Locate the cell with the specified text and output its (x, y) center coordinate. 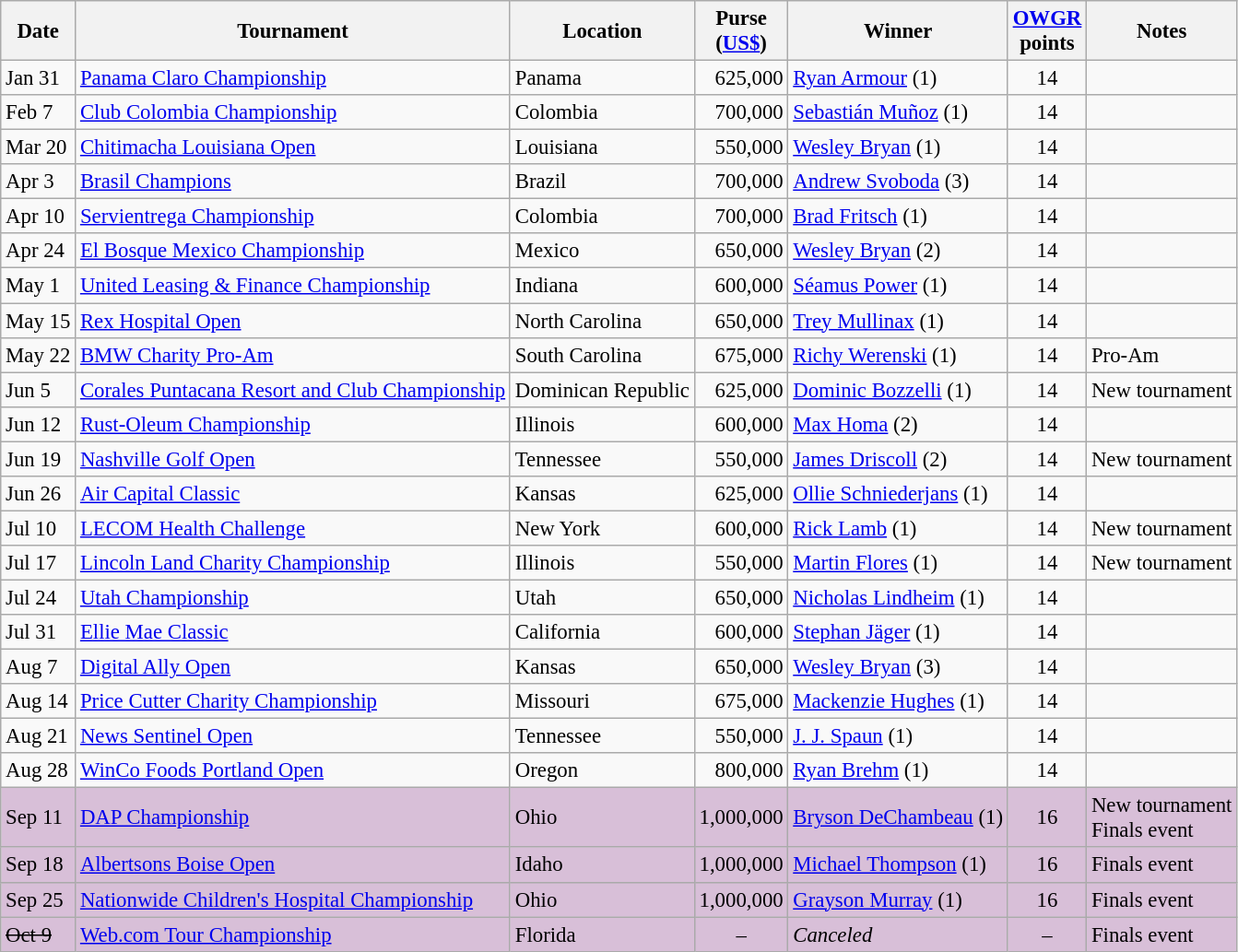
Oregon (602, 770)
Panama (602, 78)
Ellie Mae Classic (293, 632)
Corales Puntacana Resort and Club Championship (293, 390)
United Leasing & Finance Championship (293, 286)
Canceled (898, 934)
Brasil Champions (293, 182)
Nashville Golf Open (293, 459)
Jun 12 (39, 424)
New tournamentFinals event (1161, 818)
Dominic Bozzelli (1) (898, 390)
Apr 3 (39, 182)
Michael Thompson (1) (898, 865)
Max Homa (2) (898, 424)
Séamus Power (1) (898, 286)
OWGRpoints (1047, 31)
Sebastián Muñoz (1) (898, 112)
Trey Mullinax (1) (898, 321)
J. J. Spaun (1) (898, 736)
Rust-Oleum Championship (293, 424)
Wesley Bryan (3) (898, 667)
Jul 31 (39, 632)
May 22 (39, 355)
May 15 (39, 321)
Andrew Svoboda (3) (898, 182)
Indiana (602, 286)
Date (39, 31)
DAP Championship (293, 818)
Mackenzie Hughes (1) (898, 701)
Jun 5 (39, 390)
Sep 18 (39, 865)
Florida (602, 934)
Jul 24 (39, 597)
New York (602, 528)
Aug 7 (39, 667)
Aug 28 (39, 770)
California (602, 632)
South Carolina (602, 355)
BMW Charity Pro-Am (293, 355)
Bryson DeChambeau (1) (898, 818)
News Sentinel Open (293, 736)
Richy Werenski (1) (898, 355)
Digital Ally Open (293, 667)
Dominican Republic (602, 390)
WinCo Foods Portland Open (293, 770)
LECOM Health Challenge (293, 528)
Jan 31 (39, 78)
Aug 21 (39, 736)
Nationwide Children's Hospital Championship (293, 899)
Mexico (602, 252)
Jun 26 (39, 494)
Panama Claro Championship (293, 78)
Louisiana (602, 147)
Club Colombia Championship (293, 112)
Apr 24 (39, 252)
North Carolina (602, 321)
Ryan Brehm (1) (898, 770)
Brad Fritsch (1) (898, 217)
May 1 (39, 286)
Brazil (602, 182)
Jun 19 (39, 459)
Servientrega Championship (293, 217)
Oct 9 (39, 934)
Missouri (602, 701)
Mar 20 (39, 147)
Pro-Am (1161, 355)
Web.com Tour Championship (293, 934)
Albertsons Boise Open (293, 865)
Aug 14 (39, 701)
Nicholas Lindheim (1) (898, 597)
Rex Hospital Open (293, 321)
Air Capital Classic (293, 494)
Sep 11 (39, 818)
Ryan Armour (1) (898, 78)
Martin Flores (1) (898, 563)
800,000 (741, 770)
Winner (898, 31)
Lincoln Land Charity Championship (293, 563)
Stephan Jäger (1) (898, 632)
Idaho (602, 865)
Jul 17 (39, 563)
Purse(US$) (741, 31)
Utah Championship (293, 597)
Grayson Murray (1) (898, 899)
Ollie Schniederjans (1) (898, 494)
Apr 10 (39, 217)
Sep 25 (39, 899)
Wesley Bryan (1) (898, 147)
Utah (602, 597)
Chitimacha Louisiana Open (293, 147)
Price Cutter Charity Championship (293, 701)
Jul 10 (39, 528)
Tournament (293, 31)
Wesley Bryan (2) (898, 252)
Notes (1161, 31)
El Bosque Mexico Championship (293, 252)
Location (602, 31)
James Driscoll (2) (898, 459)
Rick Lamb (1) (898, 528)
Feb 7 (39, 112)
